Find where the given text appears and provide that cell's center as (X, Y) coordinate. 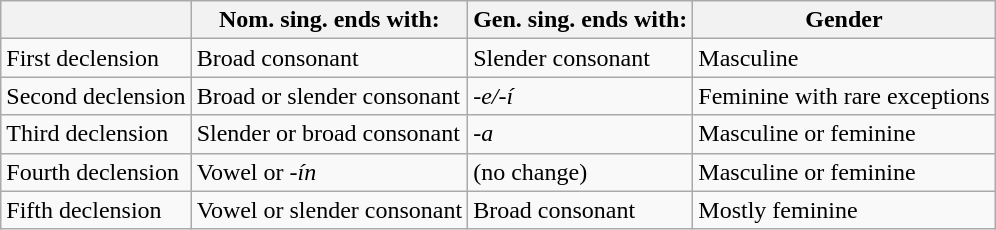
-e/-í (580, 96)
First declension (96, 58)
Gender (844, 20)
(no change) (580, 172)
-a (580, 134)
Slender consonant (580, 58)
Slender or broad consonant (330, 134)
Vowel or slender consonant (330, 210)
Fourth declension (96, 172)
Fifth declension (96, 210)
Mostly feminine (844, 210)
Third declension (96, 134)
Gen. sing. ends with: (580, 20)
Feminine with rare exceptions (844, 96)
Masculine (844, 58)
Nom. sing. ends with: (330, 20)
Broad or slender consonant (330, 96)
Vowel or -ín (330, 172)
Second declension (96, 96)
